Extract the (x, y) coordinate from the center of the cell holding the provided text.  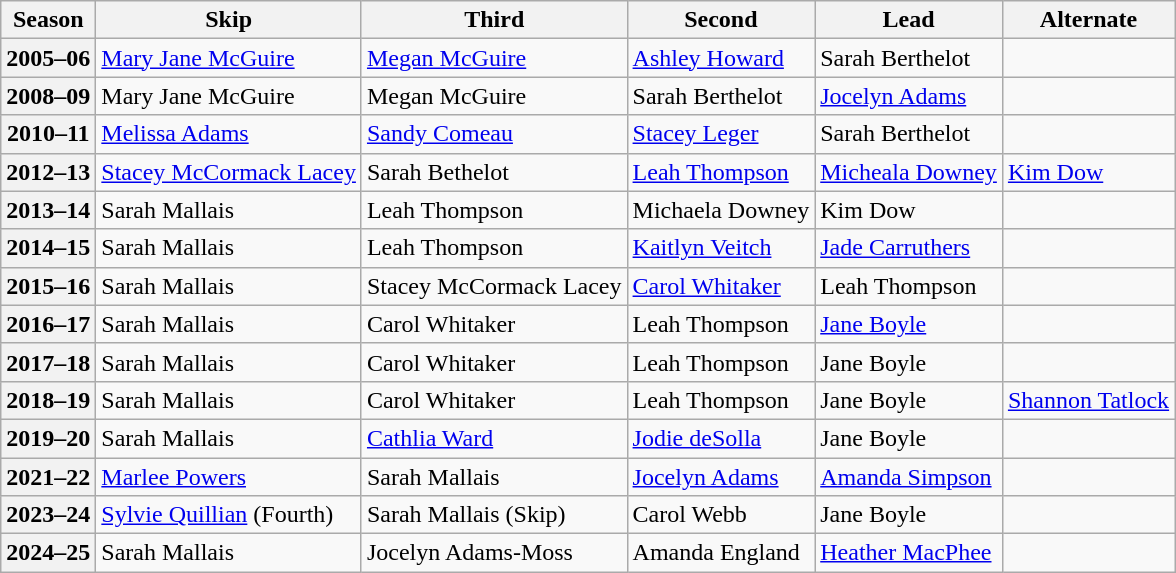
2015–16 (48, 286)
Jodie deSolla (721, 438)
2013–14 (48, 210)
2018–19 (48, 400)
Sarah Mallais (Skip) (494, 515)
Skip (229, 20)
Third (494, 20)
Stacey Leger (721, 134)
Jade Carruthers (909, 248)
Sarah Bethelot (494, 172)
Michaela Downey (721, 210)
2008–09 (48, 96)
2019–20 (48, 438)
2016–17 (48, 324)
2023–24 (48, 515)
Alternate (1088, 20)
2014–15 (48, 248)
Kaitlyn Veitch (721, 248)
Micheala Downey (909, 172)
Melissa Adams (229, 134)
2005–06 (48, 58)
Season (48, 20)
2010–11 (48, 134)
Amanda England (721, 553)
Heather MacPhee (909, 553)
2024–25 (48, 553)
Lead (909, 20)
Cathlia Ward (494, 438)
2021–22 (48, 477)
Jocelyn Adams-Moss (494, 553)
Sylvie Quillian (Fourth) (229, 515)
Marlee Powers (229, 477)
Ashley Howard (721, 58)
Second (721, 20)
Sandy Comeau (494, 134)
2017–18 (48, 362)
Amanda Simpson (909, 477)
Carol Webb (721, 515)
2012–13 (48, 172)
Shannon Tatlock (1088, 400)
